Capture the cell that displays the provided text and extract its (X, Y) central coordinate. 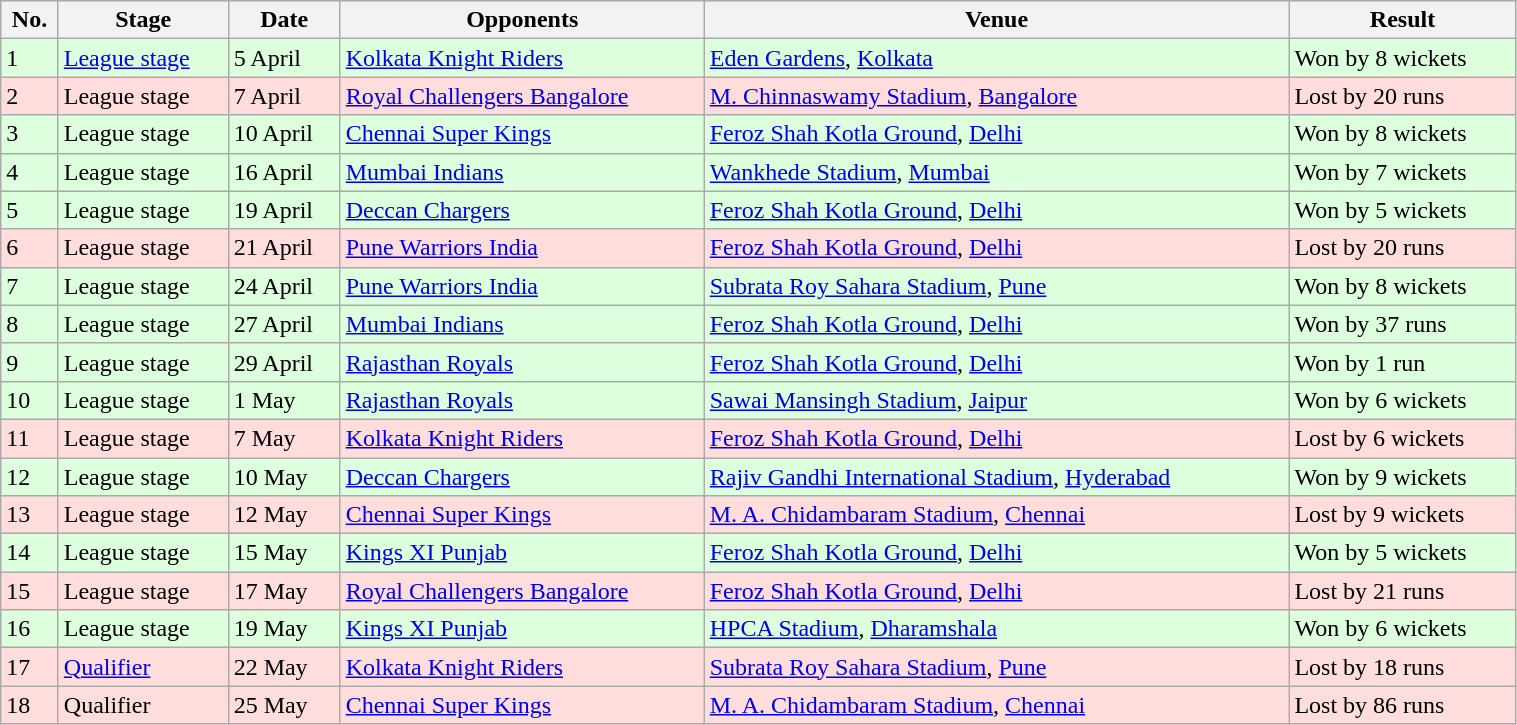
9 (30, 362)
12 May (284, 515)
18 (30, 705)
Date (284, 20)
Won by 37 runs (1402, 324)
25 May (284, 705)
13 (30, 515)
12 (30, 477)
15 (30, 591)
10 (30, 400)
Opponents (522, 20)
17 May (284, 591)
29 April (284, 362)
Lost by 21 runs (1402, 591)
16 (30, 629)
10 April (284, 134)
1 (30, 58)
4 (30, 172)
Stage (143, 20)
3 (30, 134)
Lost by 9 wickets (1402, 515)
HPCA Stadium, Dharamshala (996, 629)
Wankhede Stadium, Mumbai (996, 172)
Eden Gardens, Kolkata (996, 58)
15 May (284, 553)
2 (30, 96)
19 May (284, 629)
Venue (996, 20)
Sawai Mansingh Stadium, Jaipur (996, 400)
7 (30, 286)
Lost by 86 runs (1402, 705)
7 May (284, 438)
Rajiv Gandhi International Stadium, Hyderabad (996, 477)
Won by 7 wickets (1402, 172)
1 May (284, 400)
7 April (284, 96)
Result (1402, 20)
16 April (284, 172)
21 April (284, 248)
Won by 9 wickets (1402, 477)
19 April (284, 210)
14 (30, 553)
5 (30, 210)
Won by 1 run (1402, 362)
M. Chinnaswamy Stadium, Bangalore (996, 96)
22 May (284, 667)
17 (30, 667)
6 (30, 248)
10 May (284, 477)
5 April (284, 58)
8 (30, 324)
11 (30, 438)
Lost by 6 wickets (1402, 438)
24 April (284, 286)
Lost by 18 runs (1402, 667)
No. (30, 20)
27 April (284, 324)
